Find where the given text appears and provide that cell's center as (x, y) coordinate. 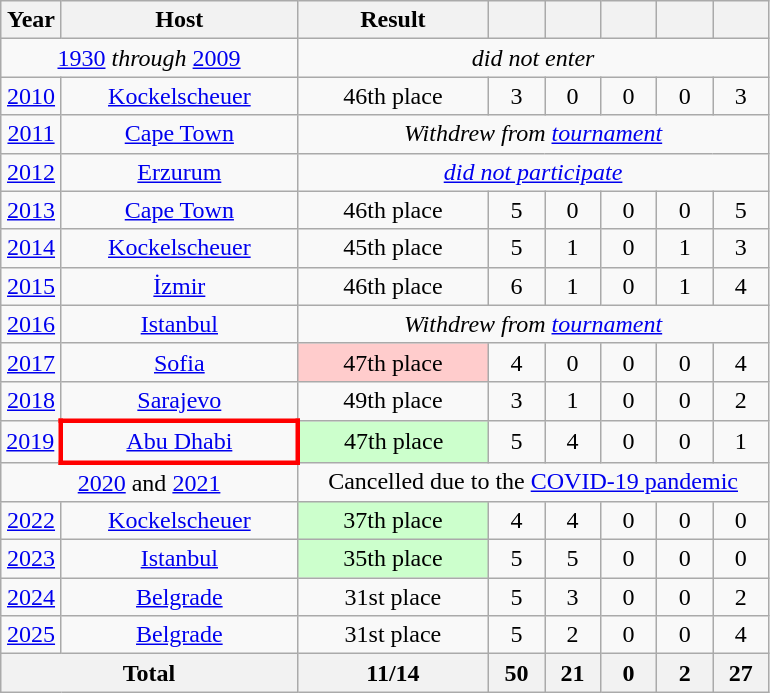
2014 (32, 248)
2025 (32, 635)
49th place (392, 401)
2016 (32, 324)
2010 (32, 96)
2013 (32, 210)
Cancelled due to the COVID-19 pandemic (532, 482)
Sarajevo (179, 401)
35th place (392, 559)
6 (516, 286)
did not enter (532, 58)
2011 (32, 134)
Host (179, 20)
did not participate (532, 172)
2017 (32, 362)
2023 (32, 559)
37th place (392, 521)
2015 (32, 286)
27 (741, 673)
2019 (32, 442)
2012 (32, 172)
Result (392, 20)
1930 through 2009 (150, 58)
45th place (392, 248)
Total (150, 673)
Sofia (179, 362)
Year (32, 20)
11/14 (392, 673)
2024 (32, 597)
2022 (32, 521)
2020 and 2021 (150, 482)
21 (572, 673)
50 (516, 673)
Erzurum (179, 172)
İzmir (179, 286)
Abu Dhabi (179, 442)
2018 (32, 401)
